Return [X, Y] of the center of cell containing provided text 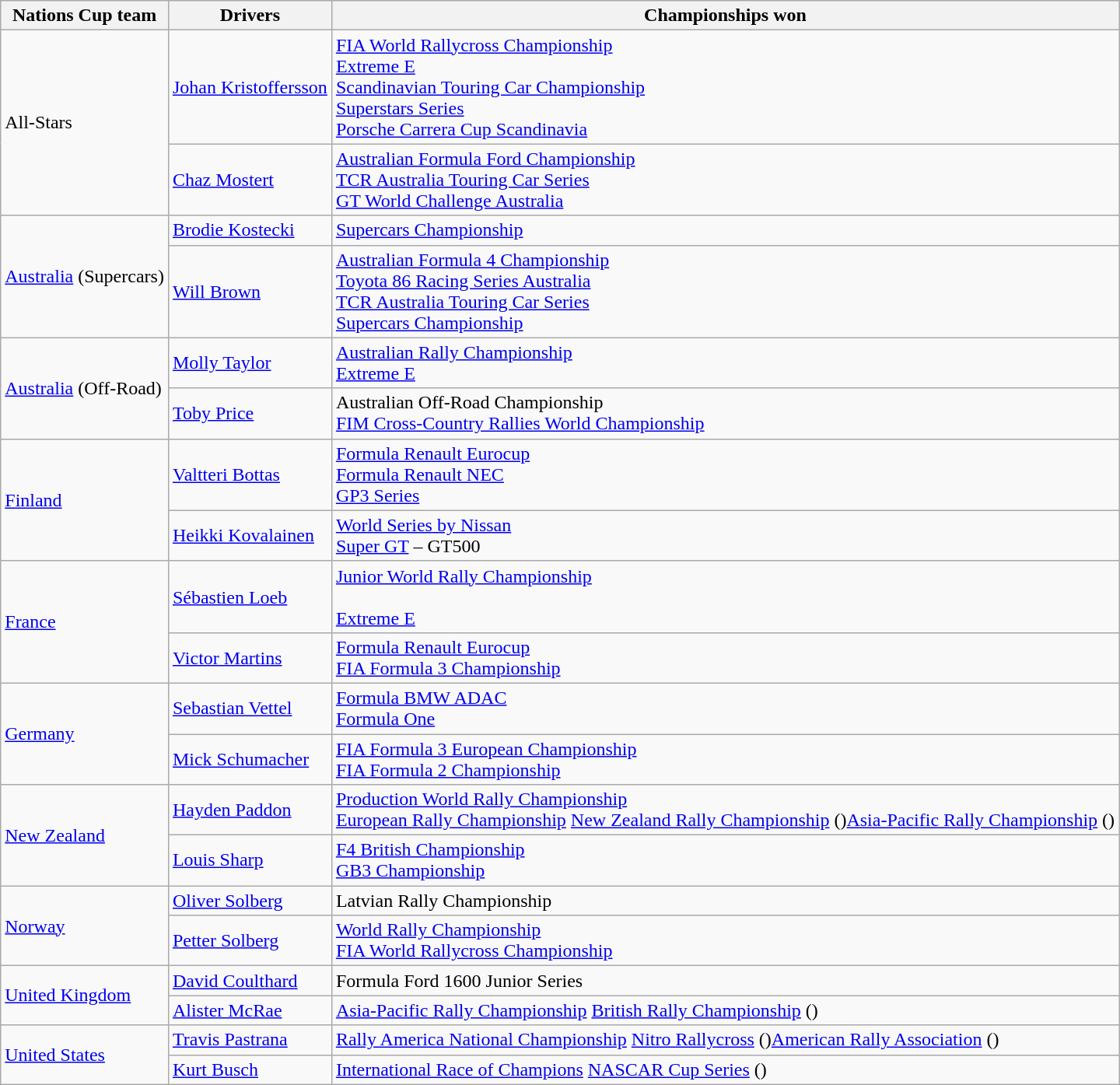
New Zealand [85, 835]
Australian Rally Championship Extreme E [725, 362]
Travis Pastrana [250, 1040]
All-Stars [85, 123]
Petter Solberg [250, 941]
Nations Cup team [85, 16]
Louis Sharp [250, 860]
Heikki Kovalainen [250, 535]
Latvian Rally Championship [725, 901]
United States [85, 1055]
Formula Renault Eurocup FIA Formula 3 Championship [725, 658]
Brodie Kostecki [250, 230]
Formula Ford 1600 Junior Series [725, 981]
Drivers [250, 16]
Formula Renault Eurocup Formula Renault NEC GP3 Series [725, 474]
Oliver Solberg [250, 901]
Sebastian Vettel [250, 708]
Kurt Busch [250, 1069]
David Coulthard [250, 981]
Production World Rally Championship European Rally Championship New Zealand Rally Championship ()Asia-Pacific Rally Championship () [725, 810]
World Rally Championship FIA World Rallycross Championship [725, 941]
Australia (Off-Road) [85, 388]
Victor Martins [250, 658]
Australian Formula Ford Championship TCR Australia Touring Car Series GT World Challenge Australia [725, 180]
Formula BMW ADAC Formula One [725, 708]
Championships won [725, 16]
Australian Formula 4 Championship Toyota 86 Racing Series Australia TCR Australia Touring Car Series Supercars Championship [725, 291]
Will Brown [250, 291]
Sébastien Loeb [250, 597]
Rally America National Championship Nitro Rallycross ()American Rally Association () [725, 1040]
World Series by Nissan Super GT – GT500 [725, 535]
Hayden Paddon [250, 810]
United Kingdom [85, 996]
Norway [85, 926]
Australia (Supercars) [85, 277]
Johan Kristoffersson [250, 87]
Germany [85, 733]
France [85, 622]
Alister McRae [250, 1010]
Molly Taylor [250, 362]
Supercars Championship [725, 230]
Australian Off-Road Championship FIM Cross-Country Rallies World Championship [725, 414]
Finland [85, 499]
FIA Formula 3 European Championship FIA Formula 2 Championship [725, 759]
Asia-Pacific Rally Championship British Rally Championship () [725, 1010]
International Race of Champions NASCAR Cup Series () [725, 1069]
Valtteri Bottas [250, 474]
Chaz Mostert [250, 180]
FIA World Rallycross Championship Extreme E Scandinavian Touring Car Championship Superstars Series Porsche Carrera Cup Scandinavia [725, 87]
F4 British Championship GB3 Championship [725, 860]
Mick Schumacher [250, 759]
Toby Price [250, 414]
Junior World Rally Championship Extreme E [725, 597]
